Return the [x, y] coordinate for the center point of the cell that contains the specified text.  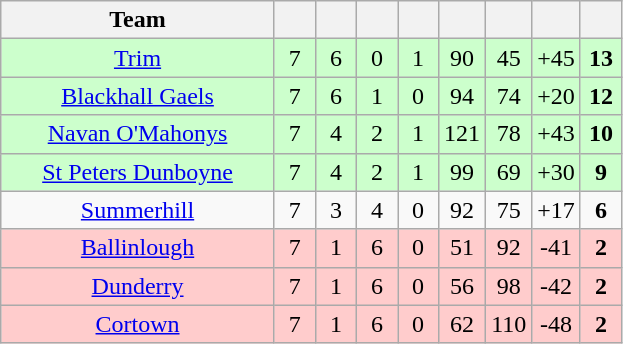
Cortown [138, 324]
121 [462, 134]
74 [509, 96]
+30 [556, 172]
62 [462, 324]
Ballinlough [138, 248]
45 [509, 58]
-48 [556, 324]
78 [509, 134]
94 [462, 96]
+45 [556, 58]
Summerhill [138, 210]
Blackhall Gaels [138, 96]
-42 [556, 286]
75 [509, 210]
99 [462, 172]
Navan O'Mahonys [138, 134]
Team [138, 20]
13 [600, 58]
9 [600, 172]
Dunderry [138, 286]
Trim [138, 58]
98 [509, 286]
St Peters Dunboyne [138, 172]
90 [462, 58]
+20 [556, 96]
56 [462, 286]
3 [336, 210]
110 [509, 324]
+43 [556, 134]
69 [509, 172]
12 [600, 96]
-41 [556, 248]
51 [462, 248]
10 [600, 134]
+17 [556, 210]
